Detect which cell encompasses the target text, then output its [x, y] center coordinate. 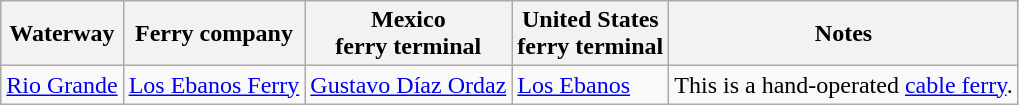
United Statesferry terminal [590, 34]
Ferry company [214, 34]
Los Ebanos [590, 85]
Los Ebanos Ferry [214, 85]
Waterway [62, 34]
Mexicoferry terminal [408, 34]
Notes [844, 34]
Gustavo Díaz Ordaz [408, 85]
Rio Grande [62, 85]
This is a hand-operated cable ferry. [844, 85]
